Determine the [x, y] coordinate at the center of the cell enclosing the given text.  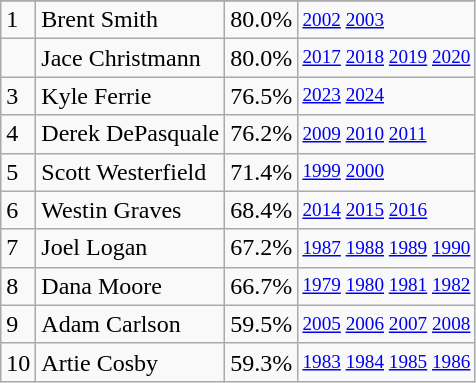
1999 2000 [386, 172]
7 [18, 248]
Jace Christmann [130, 58]
Derek DePasquale [130, 134]
Kyle Ferrie [130, 96]
2023 2024 [386, 96]
59.5% [262, 324]
1987 1988 1989 1990 [386, 248]
66.7% [262, 286]
Joel Logan [130, 248]
71.4% [262, 172]
1 [18, 20]
1983 1984 1985 1986 [386, 362]
Adam Carlson [130, 324]
Westin Graves [130, 210]
68.4% [262, 210]
2009 2010 2011 [386, 134]
3 [18, 96]
9 [18, 324]
6 [18, 210]
5 [18, 172]
2014 2015 2016 [386, 210]
Brent Smith [130, 20]
59.3% [262, 362]
2005 2006 2007 2008 [386, 324]
2002 2003 [386, 20]
8 [18, 286]
Scott Westerfield [130, 172]
2017 2018 2019 2020 [386, 58]
10 [18, 362]
76.5% [262, 96]
67.2% [262, 248]
4 [18, 134]
76.2% [262, 134]
Dana Moore [130, 286]
1979 1980 1981 1982 [386, 286]
Artie Cosby [130, 362]
